Extract the (X, Y) coordinate from the center of the cell holding the provided text.  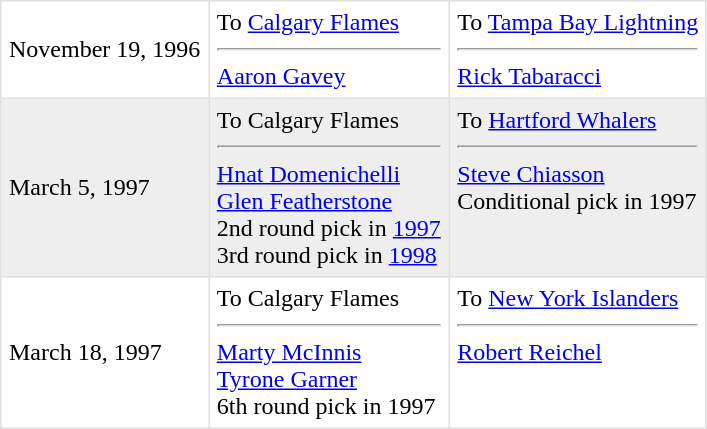
To Calgary Flames Aaron Gavey (329, 50)
To Tampa Bay Lightning Rick Tabaracci (578, 50)
March 5, 1997 (105, 187)
March 18, 1997 (105, 353)
November 19, 1996 (105, 50)
To New York Islanders Robert Reichel (578, 353)
To Calgary Flames Hnat DomenichelliGlen Featherstone2nd round pick in 19973rd round pick in 1998 (329, 187)
To Hartford Whalers Steve ChiassonConditional pick in 1997 (578, 187)
To Calgary Flames Marty McInnisTyrone Garner6th round pick in 1997 (329, 353)
